Extract the [x, y] coordinate from the center of the cell holding the provided text.  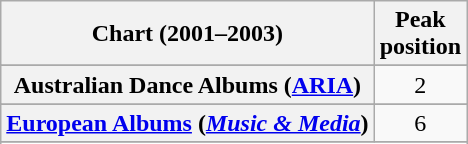
6 [420, 123]
European Albums (Music & Media) [188, 123]
Chart (2001–2003) [188, 34]
Australian Dance Albums (ARIA) [188, 85]
Peakposition [420, 34]
2 [420, 85]
